Output the (x, y) coordinate of the center of the cell containing the given text.  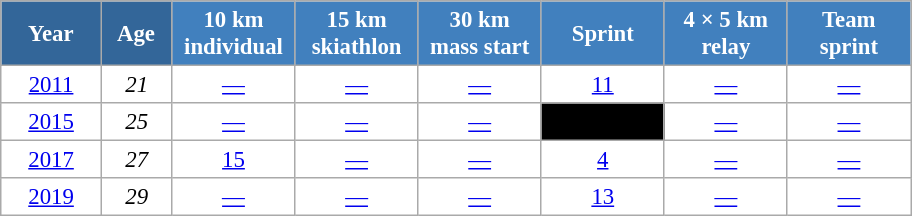
2019 (52, 197)
25 (136, 122)
21 (136, 85)
27 (136, 160)
13 (602, 197)
Age (136, 34)
15 km skiathlon (356, 34)
Team sprint (848, 34)
4 (602, 160)
29 (136, 197)
2015 (52, 122)
Year (52, 34)
2017 (52, 160)
4 × 5 km relay (726, 34)
30 km mass start (480, 34)
10 km individual (234, 34)
2011 (52, 85)
11 (602, 85)
15 (234, 160)
Sprint (602, 34)
